Identify which cell holds the provided text, then report its (x, y) central coordinate. 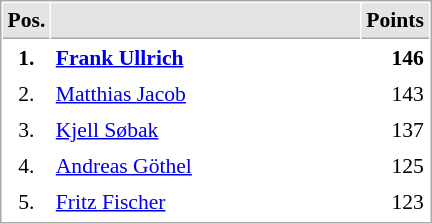
137 (396, 129)
125 (396, 165)
1. (26, 57)
143 (396, 93)
Frank Ullrich (206, 57)
Matthias Jacob (206, 93)
5. (26, 201)
Kjell Søbak (206, 129)
Pos. (26, 21)
Fritz Fischer (206, 201)
4. (26, 165)
123 (396, 201)
2. (26, 93)
Points (396, 21)
Andreas Göthel (206, 165)
146 (396, 57)
3. (26, 129)
